Search for the cell housing the specified text and yield its [x, y] center coordinate. 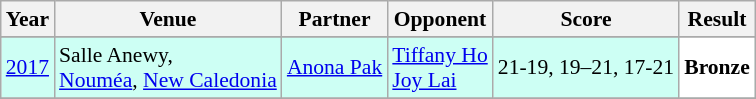
Score [586, 19]
2017 [28, 68]
Tiffany Ho Joy Lai [440, 68]
Venue [168, 19]
Partner [334, 19]
21-19, 19–21, 17-21 [586, 68]
Result [717, 19]
Opponent [440, 19]
Anona Pak [334, 68]
Salle Anewy, Nouméa, New Caledonia [168, 68]
Year [28, 19]
Bronze [717, 68]
